From the cell containing the given text, extract its center point as [x, y] coordinate. 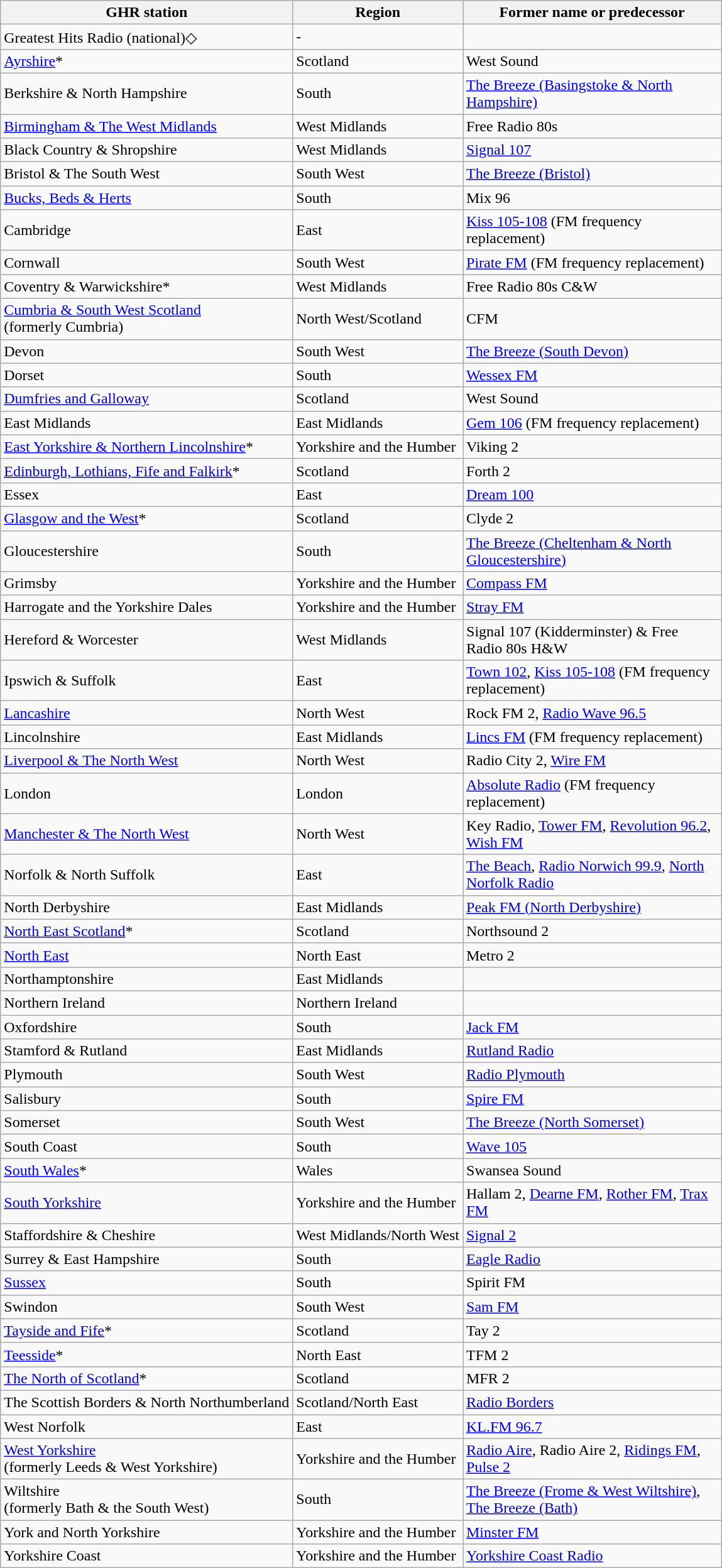
East Yorkshire & Northern Lincolnshire* [147, 447]
Sam FM [592, 1307]
West Midlands/North West [378, 1235]
Lincolnshire [147, 737]
Plymouth [147, 1075]
Berkshire & North Hampshire [147, 93]
The Breeze (Frome & West Wiltshire), The Breeze (Bath) [592, 1500]
Rock FM 2, Radio Wave 96.5 [592, 713]
Sussex [147, 1283]
Bristol & The South West [147, 174]
Lancashire [147, 713]
Former name or predecessor [592, 13]
Northamptonshire [147, 979]
Kiss 105-108 (FM frequency replacement) [592, 230]
Salisbury [147, 1099]
Gem 106 (FM frequency replacement) [592, 423]
North East Scotland* [147, 931]
Region [378, 13]
Wales [378, 1170]
Rutland Radio [592, 1051]
Clyde 2 [592, 518]
Birmingham & The West Midlands [147, 126]
North West/Scotland [378, 319]
North Derbyshire [147, 907]
Yorkshire Coast [147, 1556]
Mix 96 [592, 198]
Stamford & Rutland [147, 1051]
The Breeze (Basingstoke & North Hampshire) [592, 93]
The Scottish Borders & North Northumberland [147, 1402]
Bucks, Beds & Herts [147, 198]
Coventry & Warwickshire* [147, 286]
Jack FM [592, 1027]
The Breeze (Bristol) [592, 174]
Greatest Hits Radio (national)◇ [147, 37]
Absolute Radio (FM frequency replacement) [592, 793]
Spire FM [592, 1099]
The Breeze (North Somerset) [592, 1123]
CFM [592, 319]
Northsound 2 [592, 931]
Swansea Sound [592, 1170]
Pirate FM (FM frequency replacement) [592, 263]
Wave 105 [592, 1146]
Signal 107 (Kidderminster) & Free Radio 80s H&W [592, 640]
Liverpool & The North West [147, 761]
Teesside* [147, 1354]
Edinburgh, Lothians, Fife and Falkirk* [147, 471]
Yorkshire Coast Radio [592, 1556]
- [378, 37]
The Beach, Radio Norwich 99.9, North Norfolk Radio [592, 874]
Peak FM (North Derbyshire) [592, 907]
Eagle Radio [592, 1259]
The North of Scotland* [147, 1378]
York and North Yorkshire [147, 1532]
Scotland/North East [378, 1402]
Grimsby [147, 584]
Forth 2 [592, 471]
Key Radio, Tower FM, Revolution 96.2, Wish FM [592, 834]
GHR station [147, 13]
Harrogate and the Yorkshire Dales [147, 607]
Swindon [147, 1307]
Dumfries and Galloway [147, 399]
Signal 107 [592, 150]
South Yorkshire [147, 1202]
Hereford & Worcester [147, 640]
Radio Aire, Radio Aire 2, Ridings FM, Pulse 2 [592, 1459]
Radio Borders [592, 1402]
Stray FM [592, 607]
Wiltshire(formerly Bath & the South West) [147, 1500]
Town 102, Kiss 105-108 (FM frequency replacement) [592, 681]
Devon [147, 351]
Viking 2 [592, 447]
Cambridge [147, 230]
The Breeze (Cheltenham & North Gloucestershire) [592, 550]
South Coast [147, 1146]
Minster FM [592, 1532]
Signal 2 [592, 1235]
Black Country & Shropshire [147, 150]
Cumbria & South West Scotland(formerly Cumbria) [147, 319]
Cornwall [147, 263]
Dream 100 [592, 494]
Glasgow and the West* [147, 518]
Radio Plymouth [592, 1075]
West Norfolk [147, 1427]
Metro 2 [592, 955]
Free Radio 80s C&W [592, 286]
Norfolk & North Suffolk [147, 874]
KL.FM 96.7 [592, 1427]
Essex [147, 494]
MFR 2 [592, 1378]
Ayrshire* [147, 61]
Oxfordshire [147, 1027]
Surrey & East Hampshire [147, 1259]
The Breeze (South Devon) [592, 351]
Wessex FM [592, 375]
Tay 2 [592, 1331]
Gloucestershire [147, 550]
Somerset [147, 1123]
TFM 2 [592, 1354]
Staffordshire & Cheshire [147, 1235]
Compass FM [592, 584]
Tayside and Fife* [147, 1331]
West Yorkshire(formerly Leeds & West Yorkshire) [147, 1459]
Ipswich & Suffolk [147, 681]
Manchester & The North West [147, 834]
South Wales* [147, 1170]
Free Radio 80s [592, 126]
Spirit FM [592, 1283]
Lincs FM (FM frequency replacement) [592, 737]
Hallam 2, Dearne FM, Rother FM, Trax FM [592, 1202]
Dorset [147, 375]
Radio City 2, Wire FM [592, 761]
